Return the (X, Y) coordinate for the center point of the cell that contains the specified text.  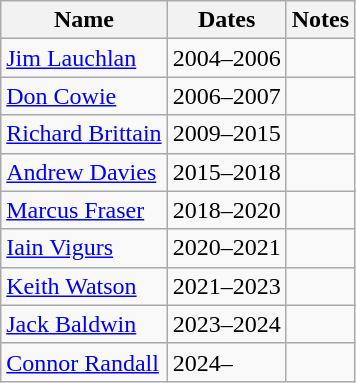
Jack Baldwin (84, 324)
2015–2018 (226, 172)
Notes (320, 20)
Don Cowie (84, 96)
2023–2024 (226, 324)
2020–2021 (226, 248)
2004–2006 (226, 58)
2006–2007 (226, 96)
Iain Vigurs (84, 248)
Dates (226, 20)
Keith Watson (84, 286)
2009–2015 (226, 134)
Richard Brittain (84, 134)
Jim Lauchlan (84, 58)
Name (84, 20)
2024– (226, 362)
Andrew Davies (84, 172)
2018–2020 (226, 210)
Marcus Fraser (84, 210)
Connor Randall (84, 362)
2021–2023 (226, 286)
